Pinpoint the cell where the given text exists, returning its [x, y] midpoint coordinate. 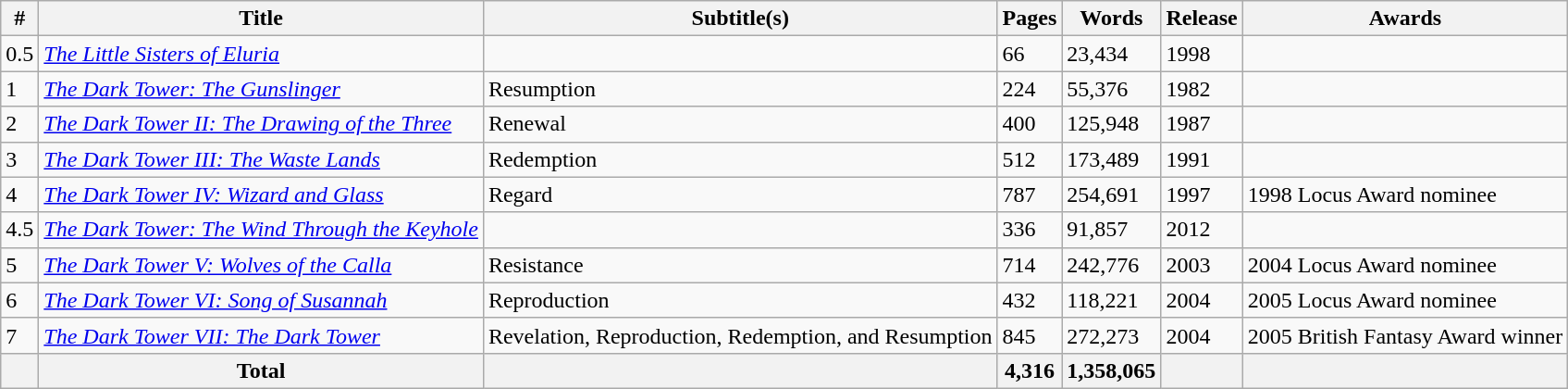
400 [1030, 124]
0.5 [20, 54]
Resumption [740, 89]
Total [261, 370]
Pages [1030, 19]
118,221 [1112, 300]
Redemption [740, 159]
The Dark Tower: The Wind Through the Keyhole [261, 230]
4 [20, 194]
2003 [1202, 265]
4,316 [1030, 370]
845 [1030, 335]
2012 [1202, 230]
125,948 [1112, 124]
254,691 [1112, 194]
Regard [740, 194]
5 [20, 265]
4.5 [20, 230]
7 [20, 335]
Awards [1404, 19]
The Dark Tower: The Gunslinger [261, 89]
1 [20, 89]
The Dark Tower V: Wolves of the Calla [261, 265]
224 [1030, 89]
1991 [1202, 159]
The Little Sisters of Eluria [261, 54]
Subtitle(s) [740, 19]
The Dark Tower IV: Wizard and Glass [261, 194]
512 [1030, 159]
1987 [1202, 124]
Title [261, 19]
1998 [1202, 54]
6 [20, 300]
The Dark Tower VII: The Dark Tower [261, 335]
# [20, 19]
3 [20, 159]
Reproduction [740, 300]
787 [1030, 194]
2005 British Fantasy Award winner [1404, 335]
1998 Locus Award nominee [1404, 194]
Resistance [740, 265]
1997 [1202, 194]
1,358,065 [1112, 370]
272,273 [1112, 335]
173,489 [1112, 159]
The Dark Tower III: The Waste Lands [261, 159]
1982 [1202, 89]
2 [20, 124]
Words [1112, 19]
91,857 [1112, 230]
23,434 [1112, 54]
714 [1030, 265]
2004 Locus Award nominee [1404, 265]
66 [1030, 54]
The Dark Tower VI: Song of Susannah [261, 300]
The Dark Tower II: The Drawing of the Three [261, 124]
Revelation, Reproduction, Redemption, and Resumption [740, 335]
Renewal [740, 124]
336 [1030, 230]
242,776 [1112, 265]
432 [1030, 300]
55,376 [1112, 89]
2005 Locus Award nominee [1404, 300]
Release [1202, 19]
